Extract the (X, Y) coordinate from the center of the cell holding the provided text.  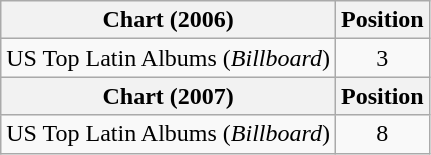
Chart (2006) (168, 20)
Chart (2007) (168, 96)
8 (382, 134)
3 (382, 58)
